From the cell containing the given text, extract its center point as (X, Y) coordinate. 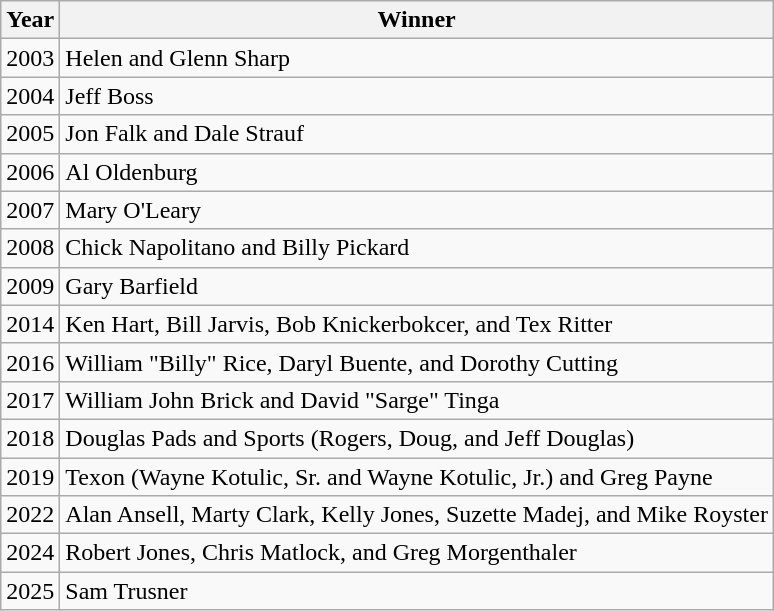
William "Billy" Rice, Daryl Buente, and Dorothy Cutting (417, 362)
2018 (30, 438)
2022 (30, 515)
2003 (30, 58)
2005 (30, 134)
Sam Trusner (417, 591)
2014 (30, 324)
2025 (30, 591)
Mary O'Leary (417, 210)
Texon (Wayne Kotulic, Sr. and Wayne Kotulic, Jr.) and Greg Payne (417, 477)
Gary Barfield (417, 286)
Jon Falk and Dale Strauf (417, 134)
2017 (30, 400)
2019 (30, 477)
Al Oldenburg (417, 172)
2008 (30, 248)
Jeff Boss (417, 96)
Chick Napolitano and Billy Pickard (417, 248)
2016 (30, 362)
Winner (417, 20)
Ken Hart, Bill Jarvis, Bob Knickerbokcer, and Tex Ritter (417, 324)
2006 (30, 172)
2024 (30, 553)
Helen and Glenn Sharp (417, 58)
Robert Jones, Chris Matlock, and Greg Morgenthaler (417, 553)
2007 (30, 210)
2004 (30, 96)
Alan Ansell, Marty Clark, Kelly Jones, Suzette Madej, and Mike Royster (417, 515)
Year (30, 20)
Douglas Pads and Sports (Rogers, Doug, and Jeff Douglas) (417, 438)
2009 (30, 286)
William John Brick and David "Sarge" Tinga (417, 400)
